For the text-containing cell, return its midpoint in [x, y] coordinate format. 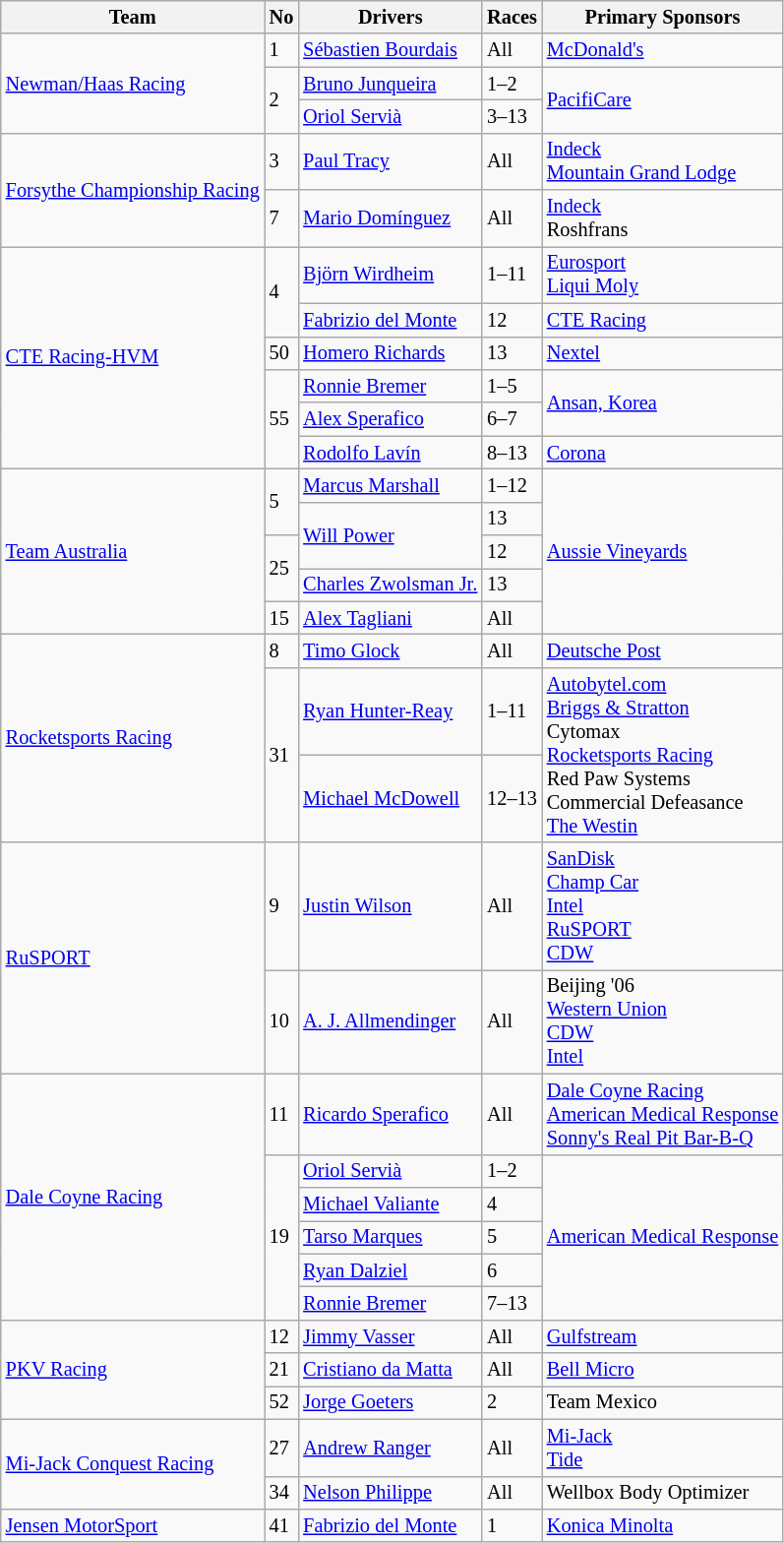
7 [281, 218]
Dale Coyne Racing [133, 1197]
Björn Wirdheim [390, 275]
9 [281, 906]
Corona [663, 453]
A. J. Allmendinger [390, 1021]
3–13 [512, 116]
52 [281, 1402]
1–12 [512, 485]
25 [281, 569]
Cristiano da Matta [390, 1370]
Ansan, Korea [663, 401]
Ryan Hunter-Reay [390, 710]
12–13 [512, 799]
15 [281, 618]
Bell Micro [663, 1370]
7–13 [512, 1303]
Alex Tagliani [390, 618]
6–7 [512, 419]
Indeck Roshfrans [663, 218]
Beijing '06 Western Union CDW Intel [663, 1021]
Jensen MotorSport [133, 1525]
Marcus Marshall [390, 485]
Nextel [663, 353]
Newman/Haas Racing [133, 83]
RuSPORT [133, 958]
Races [512, 17]
PacifiCare [663, 100]
Ryan Dalziel [390, 1270]
19 [281, 1237]
Eurosport Liqui Moly [663, 275]
10 [281, 1021]
PKV Racing [133, 1370]
6 [512, 1270]
Homero Richards [390, 353]
27 [281, 1448]
34 [281, 1493]
Andrew Ranger [390, 1448]
Konica Minolta [663, 1525]
Nelson Philippe [390, 1493]
Paul Tracy [390, 161]
Rodolfo Lavín [390, 453]
Tarso Marques [390, 1237]
CTE Racing-HVM [133, 357]
31 [281, 755]
Bruno Junqueira [390, 84]
Will Power [390, 535]
Primary Sponsors [663, 17]
Autobytel.com Briggs & Stratton Cytomax Rocketsports Racing Red Paw Systems Commercial Defeasance The Westin [663, 755]
Aussie Vineyards [663, 551]
Sébastien Bourdais [390, 50]
8–13 [512, 453]
3 [281, 161]
Timo Glock [390, 650]
Gulfstream [663, 1336]
55 [281, 419]
41 [281, 1525]
Jimmy Vasser [390, 1336]
1–5 [512, 386]
Mi-Jack Conquest Racing [133, 1464]
Ricardo Sperafico [390, 1114]
Team Australia [133, 551]
Deutsche Post [663, 650]
CTE Racing [663, 320]
American Medical Response [663, 1237]
8 [281, 650]
SanDisk Champ Car Intel RuSPORT CDW [663, 906]
Team Mexico [663, 1402]
Indeck Mountain Grand Lodge [663, 161]
Forsythe Championship Racing [133, 189]
Michael Valiante [390, 1204]
McDonald's [663, 50]
Michael McDowell [390, 799]
Mario Domínguez [390, 218]
Wellbox Body Optimizer [663, 1493]
Jorge Goeters [390, 1402]
50 [281, 353]
Rocketsports Racing [133, 738]
Charles Zwolsman Jr. [390, 585]
Team [133, 17]
Justin Wilson [390, 906]
Alex Sperafico [390, 419]
21 [281, 1370]
No [281, 17]
Dale Coyne Racing American Medical Response Sonny's Real Pit Bar-B-Q [663, 1114]
Drivers [390, 17]
Mi-Jack Tide [663, 1448]
11 [281, 1114]
